Identify which cell holds the provided text, then report its [x, y] central coordinate. 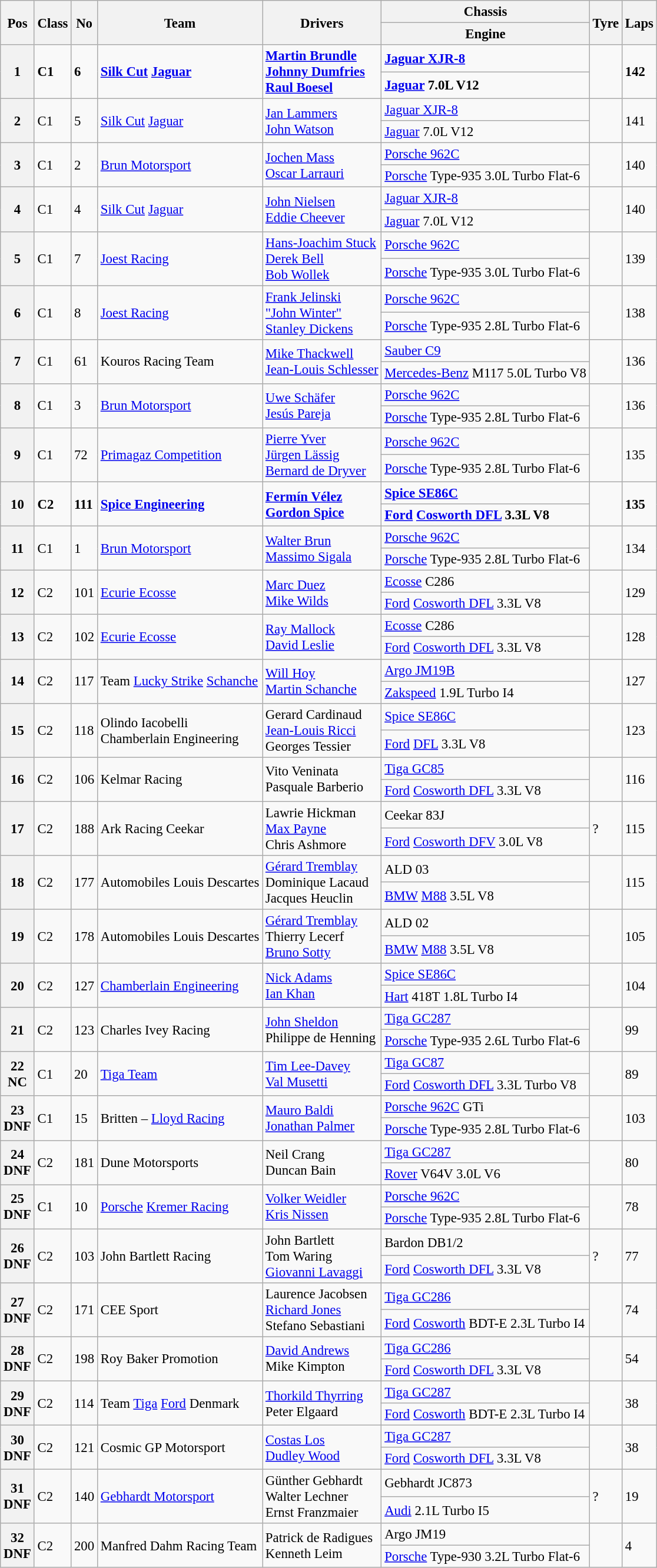
Ford Cosworth DFL 3.3L Turbo V8 [485, 1085]
171 [85, 1310]
Tiga Team [180, 1074]
Gerard Cardinaud Jean-Louis Ricci Georges Tessier [322, 730]
177 [85, 883]
101 [85, 592]
181 [85, 1162]
Argo JM19 [485, 1534]
138 [639, 313]
121 [85, 1447]
Jochen Mass Oscar Larrauri [322, 165]
Patrick de Radigues Kenneth Leim [322, 1545]
Fermín Vélez Gordon Spice [322, 504]
Dune Motorsports [180, 1162]
Gebhardt Motorsport [180, 1497]
116 [639, 780]
74 [639, 1310]
114 [85, 1403]
ALD 02 [485, 923]
102 [85, 637]
72 [85, 455]
Tiga GC87 [485, 1063]
78 [639, 1207]
Team Tiga Ford Denmark [180, 1403]
Will Hoy Martin Schanche [322, 681]
24DNF [18, 1162]
Bardon DB1/2 [485, 1242]
John Bartlett Tom Waring Giovanni Lavaggi [322, 1256]
Pierre Yver Jürgen Lässig Bernard de Dryver [322, 455]
141 [639, 121]
128 [639, 637]
32DNF [18, 1545]
178 [85, 936]
David Andrews Mike Kimpton [322, 1359]
Porsche Kremer Racing [180, 1207]
CEE Sport [180, 1310]
Ark Racing Ceekar [180, 828]
No [85, 22]
12 [18, 592]
13 [18, 637]
Lawrie Hickman Max Payne Chris Ashmore [322, 828]
Team Lucky Strike Schanche [180, 681]
14 [18, 681]
Vito Veninata Pasquale Barberio [322, 780]
Volker Weidler Kris Nissen [322, 1207]
Engine [485, 34]
Hans-Joachim Stuck Derek Bell Bob Wollek [322, 258]
Kouros Racing Team [180, 362]
Costas Los Dudley Wood [322, 1447]
Frank Jelinski "John Winter" Stanley Dickens [322, 313]
Ceekar 83J [485, 815]
Primagaz Competition [180, 455]
11 [18, 549]
Spice Engineering [180, 504]
ALD 03 [485, 869]
Neil Crang Duncan Bain [322, 1162]
99 [639, 1029]
Gebhardt JC873 [485, 1483]
Hart 418T 1.8L Turbo I4 [485, 997]
Olindo Iacobelli Chamberlain Engineering [180, 730]
Thorkild Thyrring Peter Elgaard [322, 1403]
Kelmar Racing [180, 780]
Gérard Tremblay Thierry Lecerf Bruno Sotty [322, 936]
Cosmic GP Motorsport [180, 1447]
Tim Lee-Davey Val Musetti [322, 1074]
31DNF [18, 1497]
Porsche 962C GTi [485, 1108]
Ford Cosworth DFV 3.0L V8 [485, 842]
118 [85, 730]
John Sheldon Philippe de Henning [322, 1029]
Mike Thackwell Jean-Louis Schlesser [322, 362]
Drivers [322, 22]
25DNF [18, 1207]
9 [18, 455]
27DNF [18, 1310]
188 [85, 828]
Britten – Lloyd Racing [180, 1119]
29DNF [18, 1403]
106 [85, 780]
23DNF [18, 1119]
Chamberlain Engineering [180, 986]
28DNF [18, 1359]
26DNF [18, 1256]
Ford DFL 3.3L V8 [485, 744]
Audi 2.1L Turbo I5 [485, 1510]
Martin Brundle Johnny Dumfries Raul Boesel [322, 72]
John Nielsen Eddie Cheever [322, 210]
Marc Duez Mike Wilds [322, 592]
Uwe Schäfer Jesús Pareja [322, 406]
80 [639, 1162]
139 [639, 258]
Laps [639, 22]
89 [639, 1074]
Pos [18, 22]
Team [180, 22]
22NC [18, 1074]
Sauber C9 [485, 350]
Porsche Type-935 2.6L Turbo Flat-6 [485, 1041]
117 [85, 681]
Nick Adams Ian Khan [322, 986]
Argo JM19B [485, 670]
Ray Mallock David Leslie [322, 637]
Class [53, 22]
Tiga GC85 [485, 768]
134 [639, 549]
18 [18, 883]
Jan Lammers John Watson [322, 121]
21 [18, 1029]
200 [85, 1545]
30DNF [18, 1447]
198 [85, 1359]
104 [639, 986]
Tyre [605, 22]
142 [639, 72]
Walter Brun Massimo Sigala [322, 549]
Mercedes-Benz M117 5.0L Turbo V8 [485, 373]
John Bartlett Racing [180, 1256]
Gérard Tremblay Dominique Lacaud Jacques Heuclin [322, 883]
105 [639, 936]
Chassis [485, 12]
Roy Baker Promotion [180, 1359]
Charles Ivey Racing [180, 1029]
Porsche Type-930 3.2L Turbo Flat-6 [485, 1557]
Laurence Jacobsen Richard Jones Stefano Sebastiani [322, 1310]
77 [639, 1256]
17 [18, 828]
129 [639, 592]
54 [639, 1359]
61 [85, 362]
Zakspeed 1.9L Turbo I4 [485, 692]
111 [85, 504]
Rover V64V 3.0L V6 [485, 1173]
16 [18, 780]
Günther Gebhardt Walter Lechner Ernst Franzmaier [322, 1497]
Mauro Baldi Jonathan Palmer [322, 1119]
Manfred Dahm Racing Team [180, 1545]
